Find where the given text appears and provide that cell's center as [x, y] coordinate. 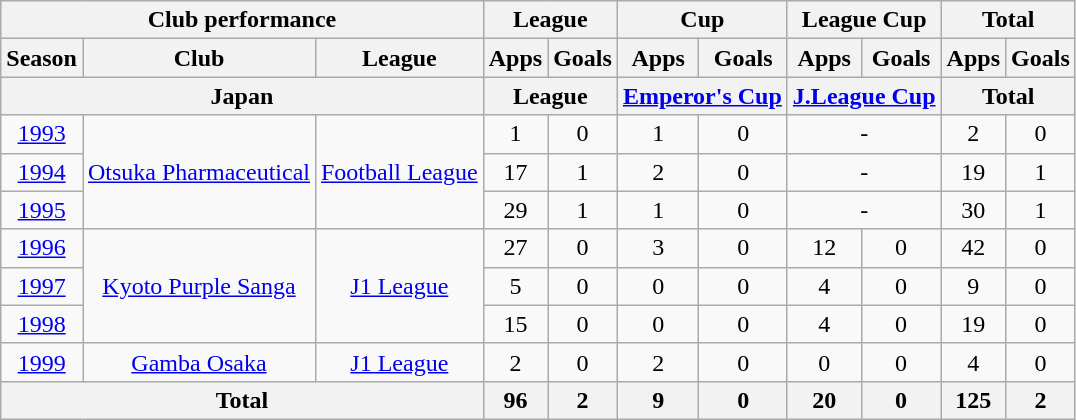
1993 [42, 134]
Football League [399, 172]
Cup [702, 20]
Season [42, 58]
Japan [242, 96]
League Cup [864, 20]
1996 [42, 248]
29 [515, 210]
Club performance [242, 20]
1999 [42, 362]
30 [973, 210]
42 [973, 248]
20 [824, 400]
Otsuka Pharmaceutical [198, 172]
Club [198, 58]
5 [515, 286]
1997 [42, 286]
3 [658, 248]
15 [515, 324]
Emperor's Cup [702, 96]
Kyoto Purple Sanga [198, 286]
1998 [42, 324]
96 [515, 400]
12 [824, 248]
Gamba Osaka [198, 362]
17 [515, 172]
27 [515, 248]
125 [973, 400]
1995 [42, 210]
1994 [42, 172]
J.League Cup [864, 96]
